Determine the [x, y] coordinate at the center of the cell enclosing the given text.  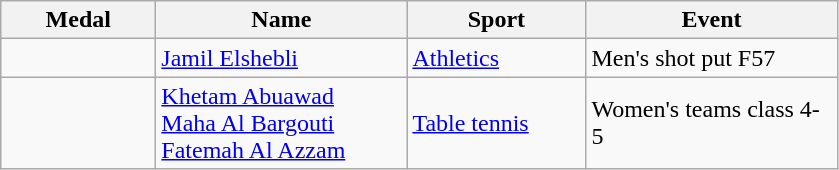
Women's teams class 4-5 [712, 123]
Jamil Elshebli [282, 58]
Men's shot put F57 [712, 58]
Event [712, 20]
Medal [78, 20]
Table tennis [496, 123]
Athletics [496, 58]
Name [282, 20]
Khetam Abuawad Maha Al Bargouti Fatemah Al Azzam [282, 123]
Sport [496, 20]
